Find where the given text appears and provide that cell's center as [X, Y] coordinate. 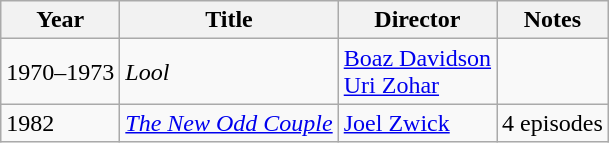
Year [60, 20]
Boaz DavidsonUri Zohar [417, 72]
Joel Zwick [417, 123]
4 episodes [553, 123]
The New Odd Couple [229, 123]
1982 [60, 123]
1970–1973 [60, 72]
Director [417, 20]
Lool [229, 72]
Notes [553, 20]
Title [229, 20]
